Identify which cell holds the provided text, then report its (x, y) central coordinate. 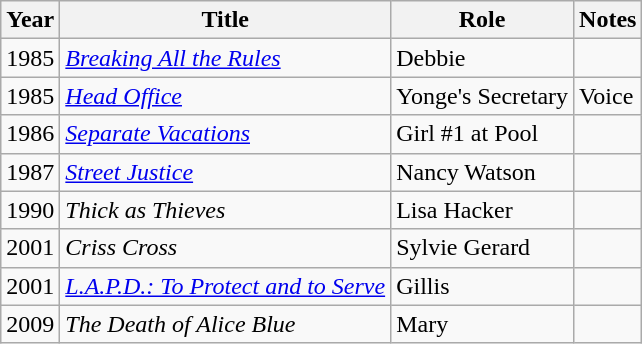
Criss Cross (226, 248)
L.A.P.D.: To Protect and to Serve (226, 286)
Sylvie Gerard (482, 248)
Mary (482, 324)
Yonge's Secretary (482, 96)
Gillis (482, 286)
Notes (608, 20)
Head Office (226, 96)
Voice (608, 96)
Debbie (482, 58)
Role (482, 20)
1987 (30, 172)
Breaking All the Rules (226, 58)
1986 (30, 134)
Title (226, 20)
The Death of Alice Blue (226, 324)
Street Justice (226, 172)
Nancy Watson (482, 172)
Year (30, 20)
Girl #1 at Pool (482, 134)
Lisa Hacker (482, 210)
Separate Vacations (226, 134)
Thick as Thieves (226, 210)
1990 (30, 210)
2009 (30, 324)
